Locate the cell with the specified text and output its (x, y) center coordinate. 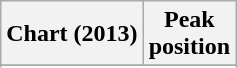
Peakposition (189, 34)
Chart (2013) (72, 34)
